Extract the [x, y] coordinate from the center of the cell holding the provided text.  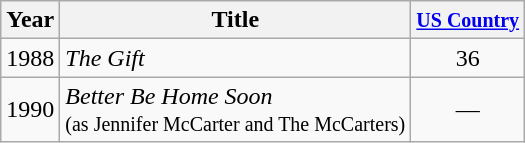
1988 [30, 58]
The Gift [236, 58]
Better Be Home Soon(as Jennifer McCarter and The McCarters) [236, 110]
Year [30, 20]
1990 [30, 110]
36 [468, 58]
— [468, 110]
Title [236, 20]
US Country [468, 20]
